Output the [x, y] coordinate of the center of the cell containing the given text.  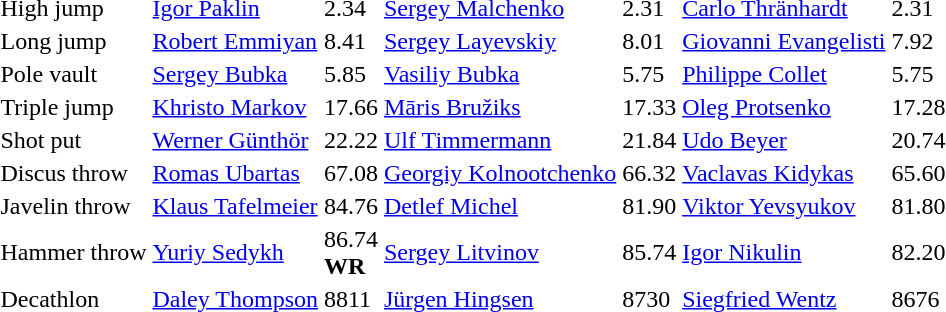
Georgiy Kolnootchenko [500, 173]
84.76 [352, 206]
17.33 [650, 107]
21.84 [650, 140]
Sergey Bubka [236, 74]
Oleg Protsenko [784, 107]
5.85 [352, 74]
Robert Emmiyan [236, 41]
Giovanni Evangelisti [784, 41]
8.01 [650, 41]
Vaclavas Kidykas [784, 173]
Udo Beyer [784, 140]
Māris Bružiks [500, 107]
Ulf Timmermann [500, 140]
5.75 [650, 74]
Yuriy Sedykh [236, 252]
Sergey Litvinov [500, 252]
Klaus Tafelmeier [236, 206]
Romas Ubartas [236, 173]
Detlef Michel [500, 206]
17.66 [352, 107]
Werner Günthör [236, 140]
81.90 [650, 206]
Igor Nikulin [784, 252]
8.41 [352, 41]
Vasiliy Bubka [500, 74]
85.74 [650, 252]
22.22 [352, 140]
67.08 [352, 173]
66.32 [650, 173]
Philippe Collet [784, 74]
Khristo Markov [236, 107]
Sergey Layevskiy [500, 41]
Viktor Yevsyukov [784, 206]
86.74WR [352, 252]
